Detect which cell encompasses the target text, then output its (x, y) center coordinate. 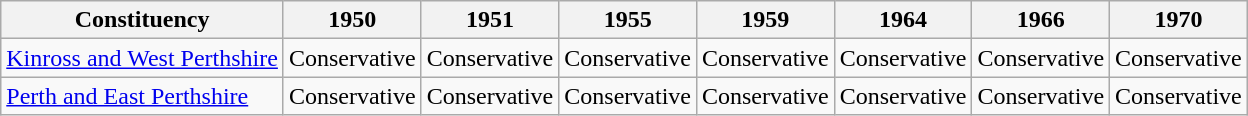
1970 (1179, 20)
Constituency (142, 20)
1950 (352, 20)
Kinross and West Perthshire (142, 58)
Perth and East Perthshire (142, 96)
1959 (765, 20)
1955 (628, 20)
1966 (1041, 20)
1964 (903, 20)
1951 (490, 20)
